Find where the given text appears and provide that cell's center as [X, Y] coordinate. 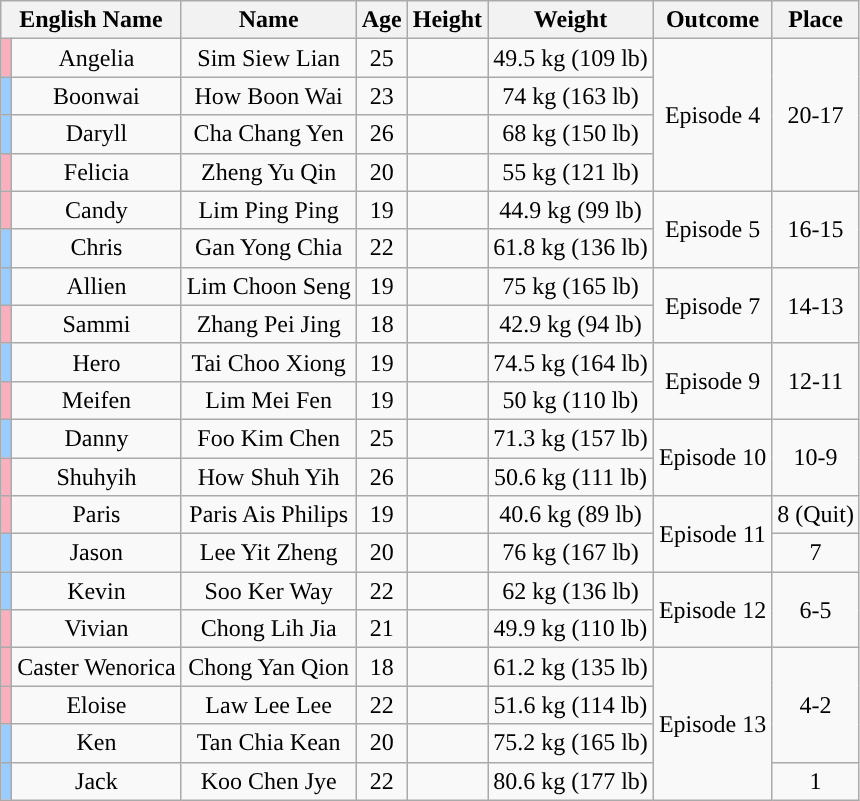
Ken [96, 743]
Weight [571, 20]
Vivian [96, 629]
English Name [91, 20]
7 [816, 553]
Episode 7 [712, 305]
Allien [96, 286]
Caster Wenorica [96, 667]
Foo Kim Chen [268, 438]
80.6 kg (177 lb) [571, 781]
Age [382, 20]
Sim Siew Lian [268, 58]
Episode 11 [712, 534]
Zheng Yu Qin [268, 172]
75.2 kg (165 lb) [571, 743]
Episode 4 [712, 115]
74 kg (163 lb) [571, 96]
Felicia [96, 172]
Danny [96, 438]
Gan Yong Chia [268, 248]
16-15 [816, 229]
Law Lee Lee [268, 705]
6-5 [816, 610]
8 (Quit) [816, 515]
Lim Mei Fen [268, 400]
Name [268, 20]
Episode 9 [712, 381]
74.5 kg (164 lb) [571, 362]
40.6 kg (89 lb) [571, 515]
42.9 kg (94 lb) [571, 324]
Episode 13 [712, 724]
Sammi [96, 324]
Chong Lih Jia [268, 629]
Outcome [712, 20]
10-9 [816, 457]
50 kg (110 lb) [571, 400]
71.3 kg (157 lb) [571, 438]
1 [816, 781]
Hero [96, 362]
Lim Choon Seng [268, 286]
Tan Chia Kean [268, 743]
Candy [96, 210]
Paris [96, 515]
49.9 kg (110 lb) [571, 629]
Lim Ping Ping [268, 210]
Jason [96, 553]
61.8 kg (136 lb) [571, 248]
Shuhyih [96, 477]
Tai Choo Xiong [268, 362]
How Shuh Yih [268, 477]
51.6 kg (114 lb) [571, 705]
Chris [96, 248]
4-2 [816, 705]
Zhang Pei Jing [268, 324]
50.6 kg (111 lb) [571, 477]
20-17 [816, 115]
Eloise [96, 705]
44.9 kg (99 lb) [571, 210]
How Boon Wai [268, 96]
Cha Chang Yen [268, 134]
68 kg (150 lb) [571, 134]
23 [382, 96]
Episode 12 [712, 610]
Angelia [96, 58]
Soo Ker Way [268, 591]
76 kg (167 lb) [571, 553]
Paris Ais Philips [268, 515]
61.2 kg (135 lb) [571, 667]
Kevin [96, 591]
Meifen [96, 400]
Koo Chen Jye [268, 781]
Lee Yit Zheng [268, 553]
Boonwai [96, 96]
14-13 [816, 305]
Episode 10 [712, 457]
62 kg (136 lb) [571, 591]
55 kg (121 lb) [571, 172]
12-11 [816, 381]
Daryll [96, 134]
Height [447, 20]
Chong Yan Qion [268, 667]
21 [382, 629]
Jack [96, 781]
Place [816, 20]
49.5 kg (109 lb) [571, 58]
Episode 5 [712, 229]
75 kg (165 lb) [571, 286]
